Pinpoint the cell where the given text exists, returning its (x, y) midpoint coordinate. 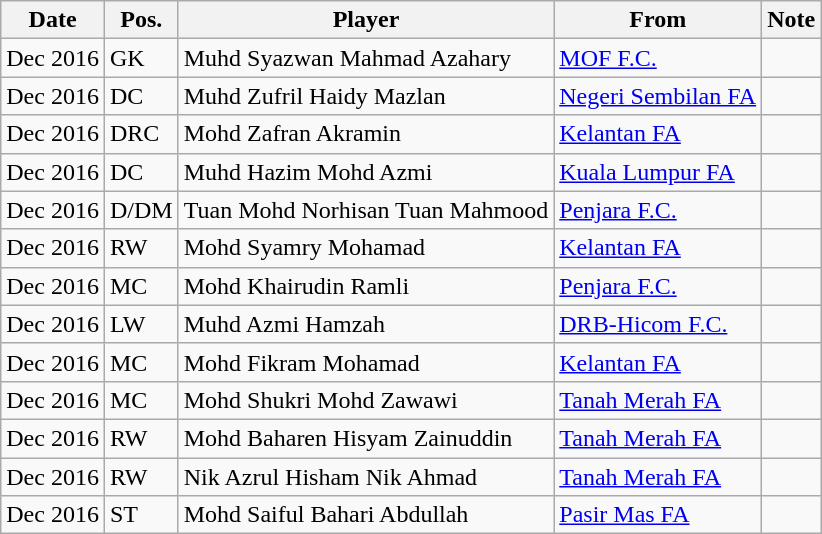
DRB-Hicom F.C. (658, 324)
Note (792, 20)
Pos. (141, 20)
Pasir Mas FA (658, 515)
MOF F.C. (658, 58)
GK (141, 58)
Kuala Lumpur FA (658, 172)
DRC (141, 134)
Nik Azrul Hisham Nik Ahmad (366, 477)
Mohd Baharen Hisyam Zainuddin (366, 438)
Mohd Khairudin Ramli (366, 286)
ST (141, 515)
Tuan Mohd Norhisan Tuan Mahmood (366, 210)
From (658, 20)
Muhd Zufril Haidy Mazlan (366, 96)
Mohd Saiful Bahari Abdullah (366, 515)
Mohd Fikram Mohamad (366, 362)
Muhd Hazim Mohd Azmi (366, 172)
D/DM (141, 210)
Muhd Azmi Hamzah (366, 324)
Negeri Sembilan FA (658, 96)
Mohd Syamry Mohamad (366, 248)
Mohd Shukri Mohd Zawawi (366, 400)
LW (141, 324)
Muhd Syazwan Mahmad Azahary (366, 58)
Mohd Zafran Akramin (366, 134)
Date (53, 20)
Player (366, 20)
